From the cell containing the given text, extract its center point as (x, y) coordinate. 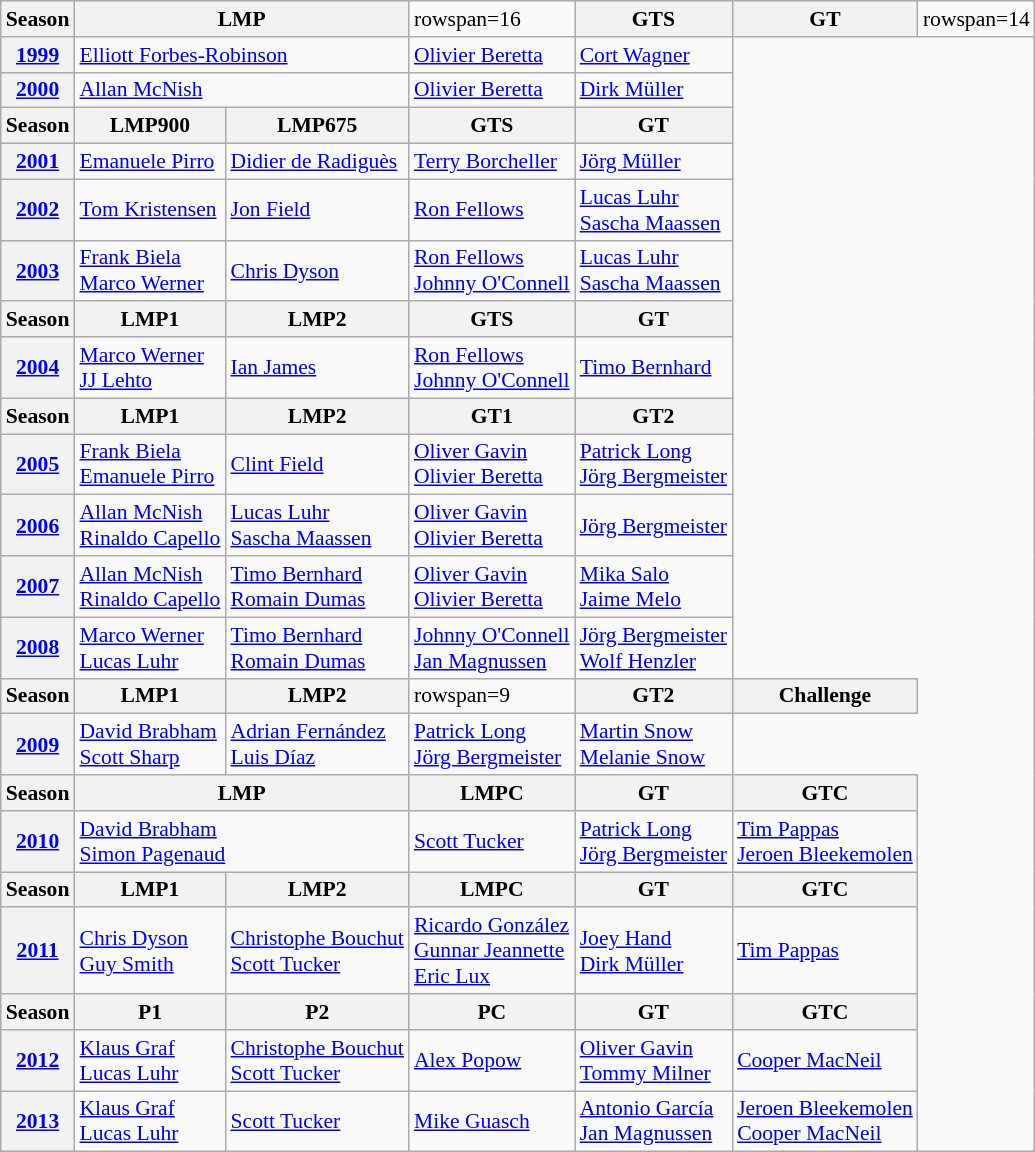
1999 (38, 55)
2008 (38, 648)
Johnny O'Connell Jan Magnussen (492, 648)
2003 (38, 270)
Tom Kristensen (150, 210)
Martin Snow Melanie Snow (654, 744)
2013 (38, 1122)
2002 (38, 210)
2001 (38, 162)
Didier de Radiguès (316, 162)
LMP675 (316, 126)
2000 (38, 90)
David Brabham Simon Pagenaud (241, 842)
Clint Field (316, 464)
Chris Dyson Guy Smith (150, 952)
Ian James (316, 368)
Frank Biela Marco Werner (150, 270)
2005 (38, 464)
LMP900 (150, 126)
2009 (38, 744)
2012 (38, 1060)
Jörg Müller (654, 162)
Mike Guasch (492, 1122)
rowspan=9 (492, 696)
Terry Borcheller (492, 162)
2004 (38, 368)
Joey Hand Dirk Müller (654, 952)
Alex Popow (492, 1060)
Cooper MacNeil (825, 1060)
Jeroen Bleekemolen Cooper MacNeil (825, 1122)
Tim Pappas (825, 952)
Challenge (825, 696)
GT1 (492, 416)
P2 (316, 1012)
Mika Salo Jaime Melo (654, 586)
Timo Bernhard (654, 368)
Dirk Müller (654, 90)
Jon Field (316, 210)
Chris Dyson (316, 270)
Oliver Gavin Tommy Milner (654, 1060)
Antonio García Jan Magnussen (654, 1122)
Jörg Bergmeister (654, 526)
Allan McNish (241, 90)
rowspan=16 (492, 19)
2007 (38, 586)
2011 (38, 952)
Ron Fellows (492, 210)
Tim Pappas Jeroen Bleekemolen (825, 842)
Elliott Forbes-Robinson (241, 55)
2010 (38, 842)
Cort Wagner (654, 55)
Ricardo González Gunnar Jeannette Eric Lux (492, 952)
Jörg Bergmeister Wolf Henzler (654, 648)
2006 (38, 526)
David Brabham Scott Sharp (150, 744)
PC (492, 1012)
Emanuele Pirro (150, 162)
rowspan=14 (976, 19)
Marco Werner Lucas Luhr (150, 648)
Marco Werner JJ Lehto (150, 368)
Adrian Fernández Luis Díaz (316, 744)
P1 (150, 1012)
Frank Biela Emanuele Pirro (150, 464)
